Determine the (x, y) coordinate at the center of the cell enclosing the given text.  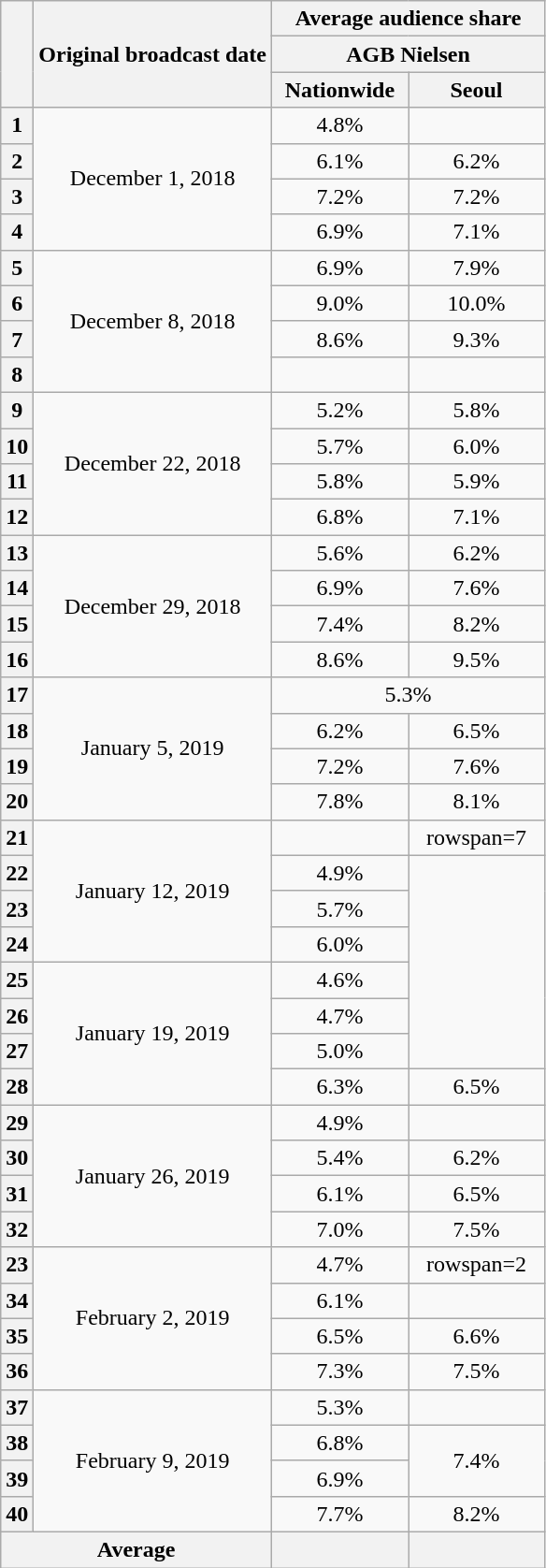
10 (17, 446)
8.1% (476, 802)
4 (17, 232)
37 (17, 1407)
February 9, 2019 (153, 1460)
January 19, 2019 (153, 1033)
7.8% (339, 802)
10.0% (476, 303)
9 (17, 410)
December 22, 2018 (153, 463)
5.9% (476, 482)
December 1, 2018 (153, 179)
27 (17, 1052)
22 (17, 873)
5.2% (339, 410)
16 (17, 660)
4.6% (339, 980)
January 5, 2019 (153, 748)
18 (17, 731)
26 (17, 1015)
39 (17, 1478)
19 (17, 766)
Average audience share (408, 19)
rowspan=2 (476, 1265)
6.6% (476, 1336)
20 (17, 802)
14 (17, 588)
Nationwide (339, 90)
40 (17, 1514)
December 8, 2018 (153, 321)
January 26, 2019 (153, 1176)
2 (17, 161)
13 (17, 553)
32 (17, 1229)
3 (17, 196)
5.0% (339, 1052)
34 (17, 1300)
February 2, 2019 (153, 1318)
7.9% (476, 268)
36 (17, 1372)
28 (17, 1087)
24 (17, 944)
6 (17, 303)
Original broadcast date (153, 54)
29 (17, 1123)
January 12, 2019 (153, 891)
35 (17, 1336)
Seoul (476, 90)
17 (17, 695)
6.3% (339, 1087)
AGB Nielsen (408, 54)
9.0% (339, 303)
1 (17, 125)
5.6% (339, 553)
7.0% (339, 1229)
9.3% (476, 339)
December 29, 2018 (153, 606)
31 (17, 1194)
5.4% (339, 1158)
12 (17, 517)
38 (17, 1443)
9.5% (476, 660)
Average (136, 1549)
rowspan=7 (476, 837)
7 (17, 339)
7.3% (339, 1372)
7.7% (339, 1514)
5 (17, 268)
4.8% (339, 125)
11 (17, 482)
21 (17, 837)
30 (17, 1158)
15 (17, 624)
25 (17, 980)
8 (17, 374)
